Capture the cell that displays the provided text and extract its [X, Y] central coordinate. 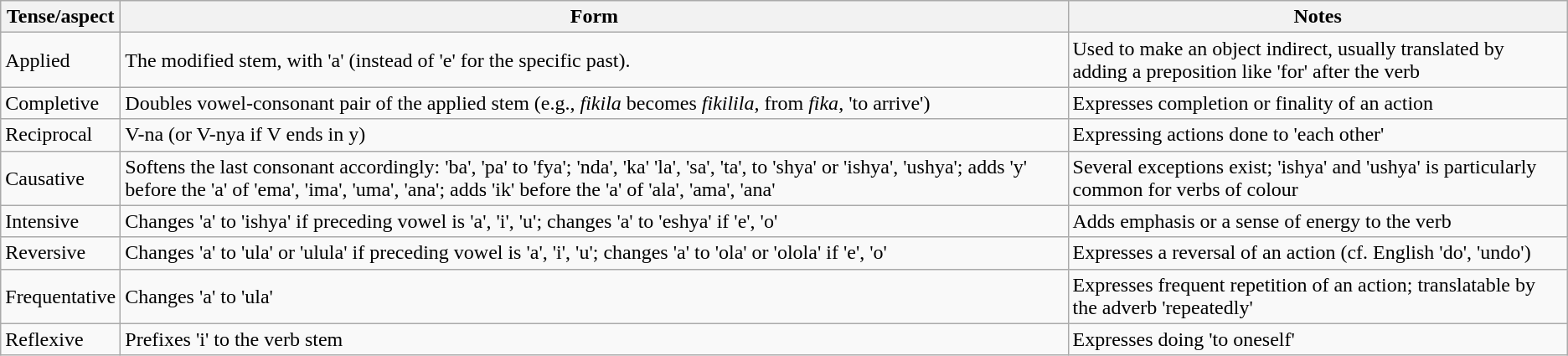
Reciprocal [60, 135]
Reflexive [60, 339]
Used to make an object indirect, usually translated by adding a preposition like 'for' after the verb [1318, 60]
Tense/aspect [60, 17]
Expresses doing 'to oneself' [1318, 339]
Intensive [60, 221]
Form [595, 17]
Applied [60, 60]
Changes 'a' to 'ishya' if preceding vowel is 'a', 'i', 'u'; changes 'a' to 'eshya' if 'e', 'o' [595, 221]
Changes 'a' to 'ula' [595, 297]
Expresses frequent repetition of an action; translatable by the adverb 'repeatedly' [1318, 297]
Causative [60, 178]
Notes [1318, 17]
Expressing actions done to 'each other' [1318, 135]
Prefixes 'i' to the verb stem [595, 339]
Frequentative [60, 297]
Expresses completion or finality of an action [1318, 103]
V-na (or V-nya if V ends in y) [595, 135]
Changes 'a' to 'ula' or 'ulula' if preceding vowel is 'a', 'i', 'u'; changes 'a' to 'ola' or 'olola' if 'e', 'o' [595, 253]
Several exceptions exist; 'ishya' and 'ushya' is particularly common for verbs of colour [1318, 178]
Reversive [60, 253]
Doubles vowel-consonant pair of the applied stem (e.g., fikila becomes fikilila, from fika, 'to arrive') [595, 103]
Adds emphasis or a sense of energy to the verb [1318, 221]
The modified stem, with 'a' (instead of 'e' for the specific past). [595, 60]
Expresses a reversal of an action (cf. English 'do', 'undo') [1318, 253]
Completive [60, 103]
